Scan for the cell matching the given text and deliver its [x, y] coordinate at center. 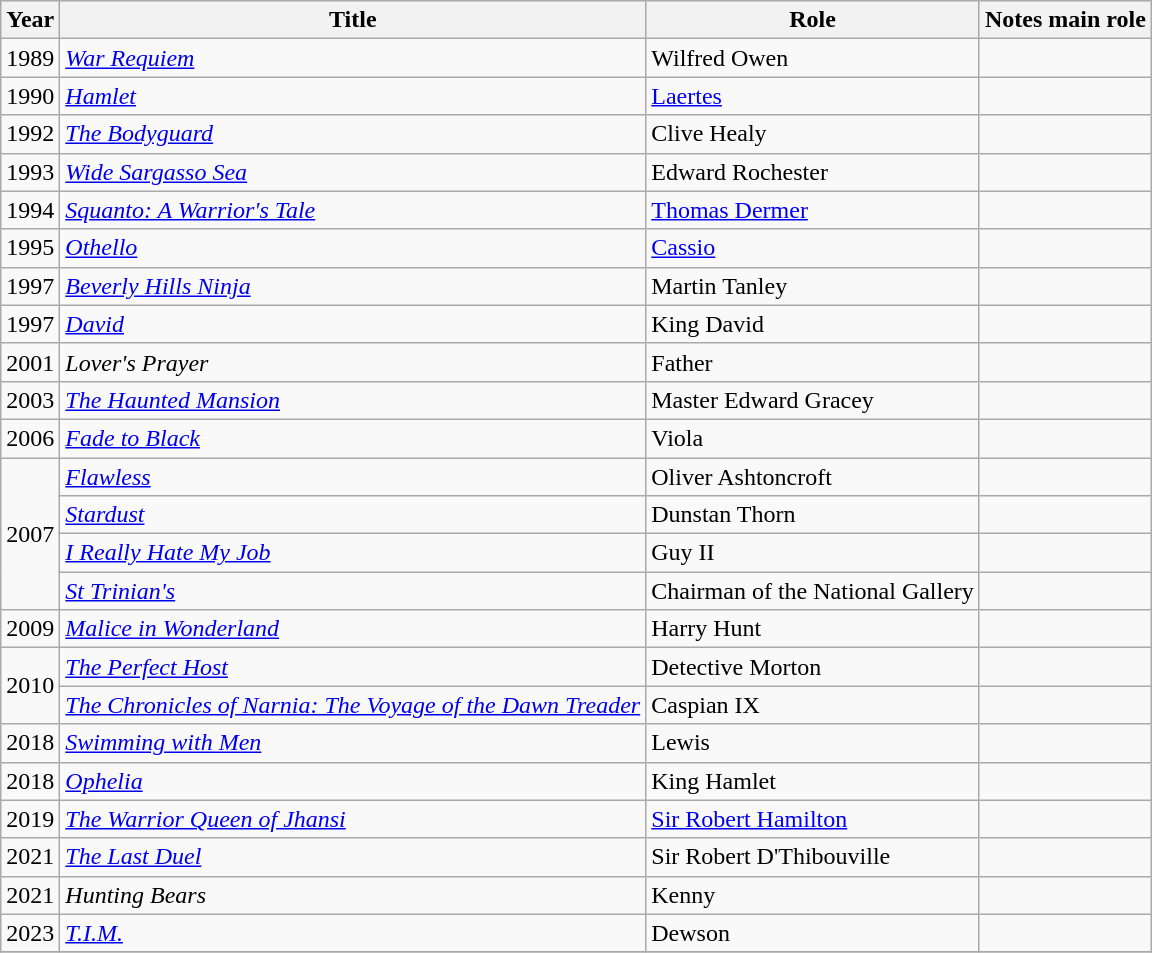
2023 [30, 933]
The Bodyguard [353, 134]
Hamlet [353, 96]
T.I.M. [353, 933]
2010 [30, 686]
Father [813, 362]
The Chronicles of Narnia: The Voyage of the Dawn Treader [353, 705]
Caspian IX [813, 705]
Viola [813, 438]
War Requiem [353, 58]
Kenny [813, 895]
Year [30, 20]
1994 [30, 210]
2007 [30, 534]
The Haunted Mansion [353, 400]
Oliver Ashtoncroft [813, 477]
Sir Robert Hamilton [813, 819]
Thomas Dermer [813, 210]
1995 [30, 248]
2019 [30, 819]
Master Edward Gracey [813, 400]
Wide Sargasso Sea [353, 172]
Martin Tanley [813, 286]
Notes main role [1065, 20]
2009 [30, 629]
Role [813, 20]
Edward Rochester [813, 172]
2006 [30, 438]
Detective Morton [813, 667]
1993 [30, 172]
King Hamlet [813, 781]
Dunstan Thorn [813, 515]
The Perfect Host [353, 667]
Dewson [813, 933]
1990 [30, 96]
Ophelia [353, 781]
St Trinian's [353, 591]
Harry Hunt [813, 629]
Stardust [353, 515]
Wilfred Owen [813, 58]
David [353, 324]
Fade to Black [353, 438]
2001 [30, 362]
I Really Hate My Job [353, 553]
2003 [30, 400]
1989 [30, 58]
Othello [353, 248]
Lewis [813, 743]
Cassio [813, 248]
1992 [30, 134]
Laertes [813, 96]
Malice in Wonderland [353, 629]
Guy II [813, 553]
Flawless [353, 477]
Chairman of the National Gallery [813, 591]
Hunting Bears [353, 895]
Swimming with Men [353, 743]
Beverly Hills Ninja [353, 286]
Squanto: A Warrior's Tale [353, 210]
The Last Duel [353, 857]
Title [353, 20]
The Warrior Queen of Jhansi [353, 819]
Lover's Prayer [353, 362]
King David [813, 324]
Clive Healy [813, 134]
Sir Robert D'Thibouville [813, 857]
